Find where the given text appears and provide that cell's center as [x, y] coordinate. 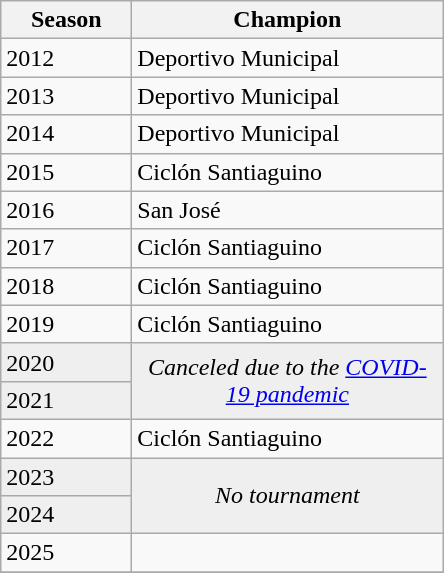
2025 [66, 553]
Season [66, 20]
2019 [66, 324]
2016 [66, 210]
2014 [66, 134]
2012 [66, 58]
2022 [66, 438]
Canceled due to the COVID-19 pandemic [288, 381]
2021 [66, 400]
Champion [288, 20]
San José [288, 210]
No tournament [288, 496]
2023 [66, 477]
2017 [66, 248]
2015 [66, 172]
2024 [66, 515]
2013 [66, 96]
2020 [66, 362]
2018 [66, 286]
